Capture the cell that displays the provided text and extract its (X, Y) central coordinate. 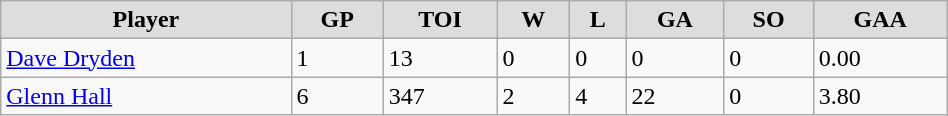
1 (337, 58)
GP (337, 20)
TOI (440, 20)
Glenn Hall (146, 96)
GAA (880, 20)
13 (440, 58)
6 (337, 96)
0.00 (880, 58)
2 (534, 96)
GA (675, 20)
SO (769, 20)
22 (675, 96)
347 (440, 96)
Dave Dryden (146, 58)
Player (146, 20)
4 (598, 96)
W (534, 20)
L (598, 20)
3.80 (880, 96)
